Determine the [X, Y] coordinate at the center of the cell enclosing the given text.  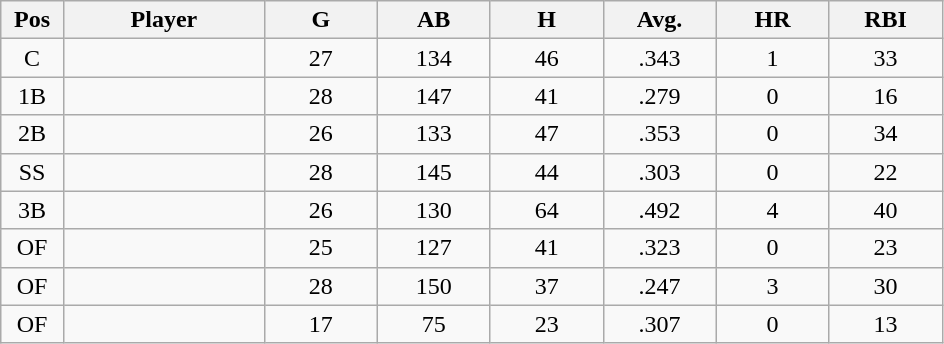
16 [886, 96]
1B [32, 96]
.353 [660, 134]
.307 [660, 324]
130 [434, 210]
47 [546, 134]
25 [320, 248]
.279 [660, 96]
Pos [32, 20]
RBI [886, 20]
3B [32, 210]
C [32, 58]
27 [320, 58]
.303 [660, 172]
AB [434, 20]
145 [434, 172]
127 [434, 248]
.492 [660, 210]
150 [434, 286]
40 [886, 210]
H [546, 20]
17 [320, 324]
75 [434, 324]
22 [886, 172]
4 [772, 210]
134 [434, 58]
SS [32, 172]
44 [546, 172]
30 [886, 286]
147 [434, 96]
37 [546, 286]
3 [772, 286]
64 [546, 210]
Avg. [660, 20]
133 [434, 134]
46 [546, 58]
33 [886, 58]
.247 [660, 286]
Player [164, 20]
.323 [660, 248]
HR [772, 20]
13 [886, 324]
2B [32, 134]
.343 [660, 58]
1 [772, 58]
G [320, 20]
34 [886, 134]
